Determine the [x, y] coordinate at the center of the cell enclosing the given text.  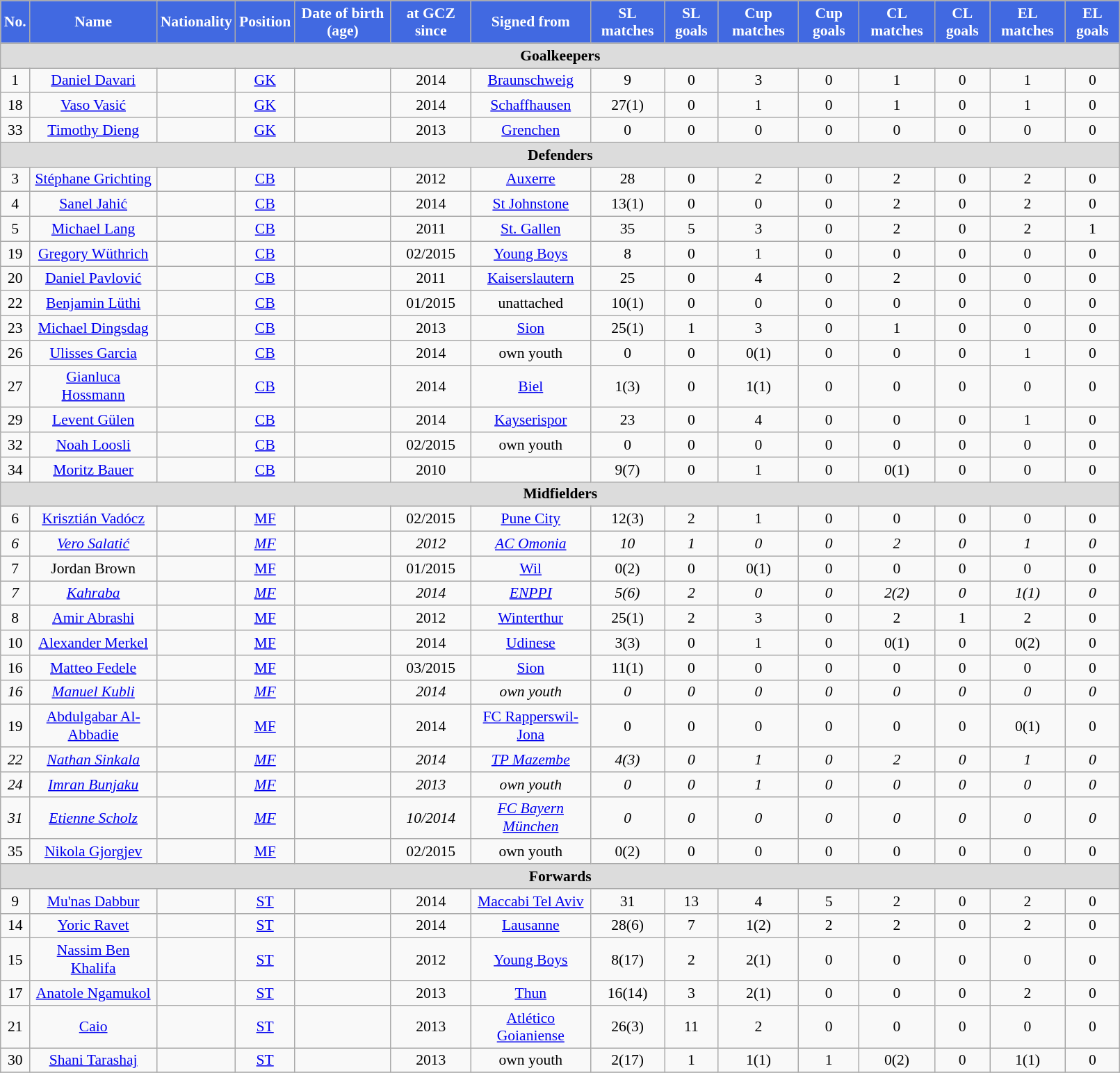
Wil [530, 568]
Imran Bunjaku [93, 785]
Sanel Jahić [93, 204]
26(3) [628, 1027]
Nathan Sinkala [93, 760]
Noah Loosli [93, 445]
Goalkeepers [560, 56]
13 [691, 901]
34 [15, 470]
Forwards [560, 876]
2010 [431, 470]
30 [15, 1060]
10(1) [628, 304]
Levent Gülen [93, 420]
Braunschweig [530, 81]
13(1) [628, 204]
Pune City [530, 519]
Kahraba [93, 593]
Kaiserslautern [530, 279]
FC Rapperswil-Jona [530, 726]
32 [15, 445]
24 [15, 785]
Abdulgabar Al-Abbadie [93, 726]
EL goals [1093, 22]
9(7) [628, 470]
Krisztián Vadócz [93, 519]
28(6) [628, 926]
Caio [93, 1027]
Gregory Wüthrich [93, 254]
5(6) [628, 593]
Auxerre [530, 179]
Stéphane Grichting [93, 179]
18 [15, 106]
Shani Tarashaj [93, 1060]
Moritz Bauer [93, 470]
Nassim Ben Khalifa [93, 959]
Maccabi Tel Aviv [530, 901]
12(3) [628, 519]
Etienne Scholz [93, 817]
33 [15, 130]
Yoric Ravet [93, 926]
Thun [530, 993]
Name [93, 22]
Michael Lang [93, 229]
Atlético Goianiense [530, 1027]
4(3) [628, 760]
Timothy Dieng [93, 130]
Ulisses Garcia [93, 353]
TP Mazembe [530, 760]
11(1) [628, 668]
Mu'nas Dabbur [93, 901]
27(1) [628, 106]
ENPPI [530, 593]
Grenchen [530, 130]
at GCZ since [431, 22]
25 [628, 279]
unattached [530, 304]
Manuel Kubli [93, 692]
28 [628, 179]
Midfielders [560, 494]
St Johnstone [530, 204]
Daniel Pavlović [93, 279]
Vaso Vasić [93, 106]
Amir Abrashi [93, 619]
1(2) [758, 926]
Vero Salatić [93, 544]
Schaffhausen [530, 106]
Cup goals [829, 22]
Matteo Fedele [93, 668]
16(14) [628, 993]
EL matches [1028, 22]
Kayserispor [530, 420]
29 [15, 420]
1(3) [628, 386]
21 [15, 1027]
Jordan Brown [93, 568]
Position [265, 22]
Biel [530, 386]
3(3) [628, 643]
2(2) [897, 593]
Cup matches [758, 22]
11 [691, 1027]
Michael Dingsdag [93, 328]
10/2014 [431, 817]
Signed from [530, 22]
Udinese [530, 643]
Anatole Ngamukol [93, 993]
St. Gallen [530, 229]
CL matches [897, 22]
SL goals [691, 22]
No. [15, 22]
Gianluca Hossmann [93, 386]
Daniel Davari [93, 81]
26 [15, 353]
17 [15, 993]
Lausanne [530, 926]
Winterthur [530, 619]
8(17) [628, 959]
Defenders [560, 155]
20 [15, 279]
27 [15, 386]
15 [15, 959]
03/2015 [431, 668]
SL matches [628, 22]
FC Bayern München [530, 817]
Nikola Gjorgjev [93, 852]
Alexander Merkel [93, 643]
Date of birth (age) [342, 22]
Nationality [196, 22]
14 [15, 926]
2(17) [628, 1060]
Benjamin Lüthi [93, 304]
CL goals [962, 22]
AC Omonia [530, 544]
